Identify which cell holds the provided text, then report its [X, Y] central coordinate. 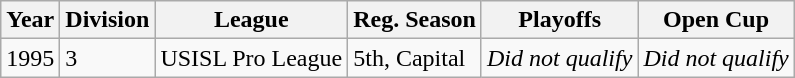
Open Cup [716, 20]
USISL Pro League [252, 58]
Playoffs [559, 20]
5th, Capital [415, 58]
Reg. Season [415, 20]
3 [108, 58]
Year [30, 20]
Division [108, 20]
1995 [30, 58]
League [252, 20]
